Pinpoint the cell where the given text exists, returning its (x, y) midpoint coordinate. 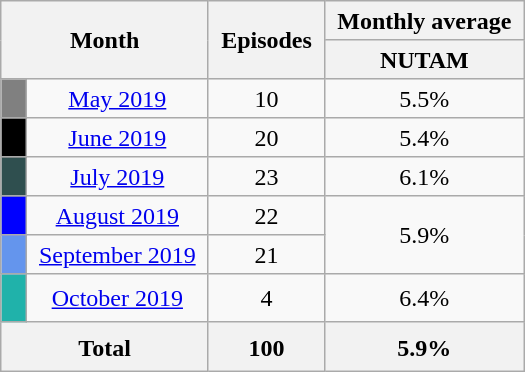
May 2019 (117, 98)
6.1% (424, 176)
21 (266, 254)
5.4% (424, 138)
23 (266, 176)
4 (266, 298)
NUTAM (424, 60)
10 (266, 98)
Monthly average (424, 20)
22 (266, 216)
5.5% (424, 98)
August 2019 (117, 216)
6.4% (424, 298)
Episodes (266, 40)
September 2019 (117, 254)
Total (105, 346)
20 (266, 138)
Month (105, 40)
June 2019 (117, 138)
July 2019 (117, 176)
100 (266, 346)
October 2019 (117, 298)
